Output the (x, y) coordinate of the center of the cell containing the given text.  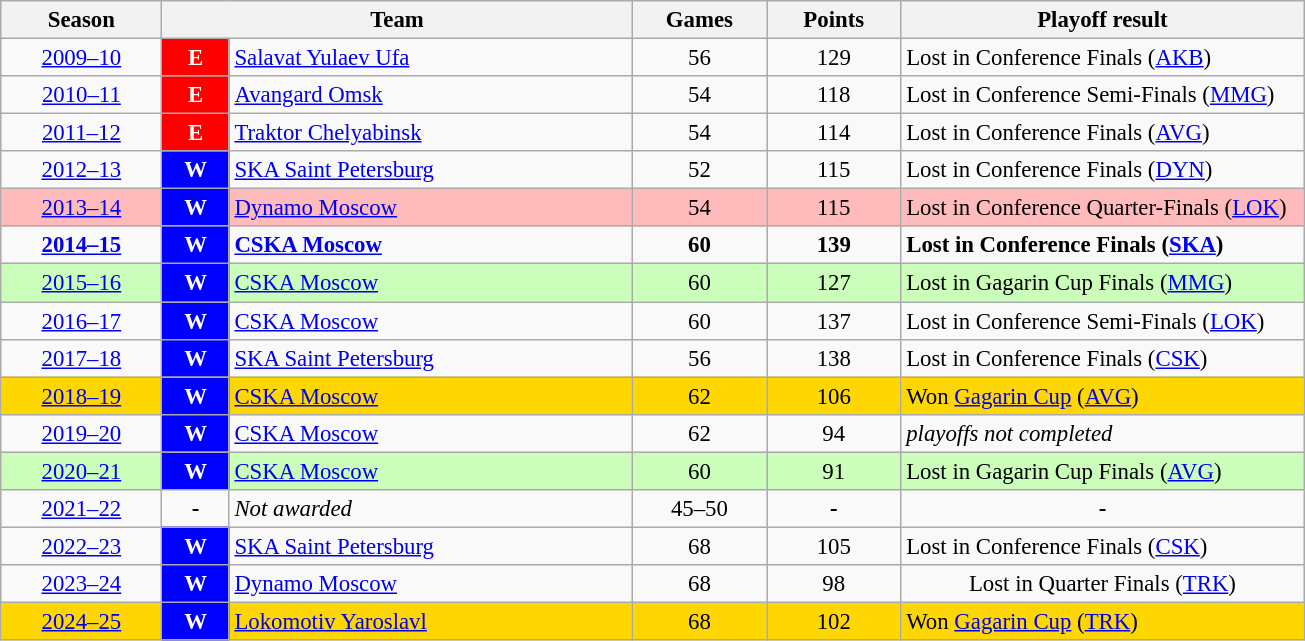
2012–13 (82, 170)
Lost in Conference Finals (AVG) (1102, 133)
2017–18 (82, 358)
Avangard Omsk (430, 95)
2014–15 (82, 245)
Lost in Gagarin Cup Finals (MMG) (1102, 283)
Lost in Conference Semi-Finals (MMG) (1102, 95)
2021–22 (82, 509)
94 (834, 433)
2023–24 (82, 584)
91 (834, 471)
Not awarded (430, 509)
127 (834, 283)
2015–16 (82, 283)
Lost in Conference Finals (SKA) (1102, 245)
114 (834, 133)
105 (834, 546)
Lost in Conference Semi-Finals (LOK) (1102, 321)
Lost in Quarter Finals (TRK) (1102, 584)
139 (834, 245)
2010–11 (82, 95)
Lokomotiv Yaroslavl (430, 621)
Won Gagarin Cup (AVG) (1102, 396)
Points (834, 20)
129 (834, 58)
2020–21 (82, 471)
2016–17 (82, 321)
106 (834, 396)
2013–14 (82, 208)
Lost in Conference Finals (DYN) (1102, 170)
Lost in Gagarin Cup Finals (AVG) (1102, 471)
137 (834, 321)
Traktor Chelyabinsk (430, 133)
Lost in Conference Finals (AKB) (1102, 58)
2009–10 (82, 58)
Playoff result (1102, 20)
2019–20 (82, 433)
2011–12 (82, 133)
playoffs not completed (1102, 433)
52 (699, 170)
Won Gagarin Cup (TRK) (1102, 621)
138 (834, 358)
Team (397, 20)
2022–23 (82, 546)
2018–19 (82, 396)
Salavat Yulaev Ufa (430, 58)
Games (699, 20)
Season (82, 20)
118 (834, 95)
98 (834, 584)
102 (834, 621)
45–50 (699, 509)
2024–25 (82, 621)
Lost in Conference Quarter-Finals (LOK) (1102, 208)
